Output the [x, y] coordinate of the center of the cell containing the given text.  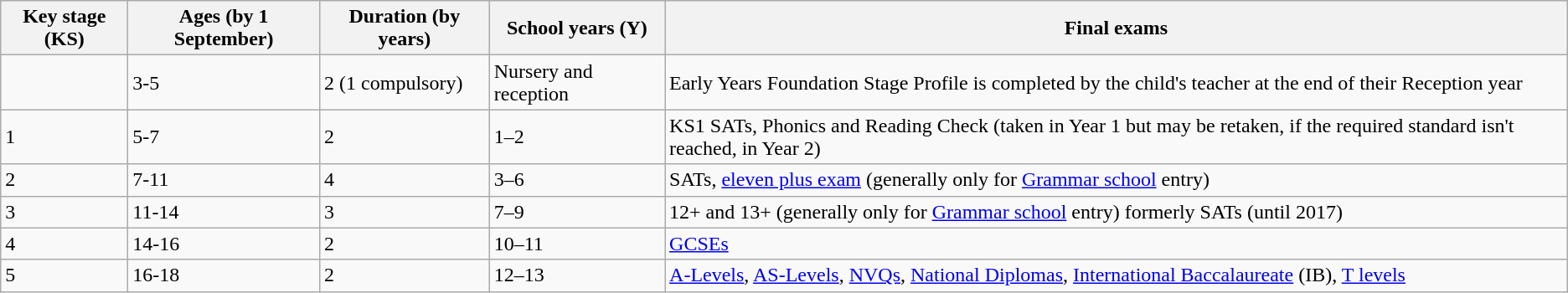
7–9 [576, 212]
1–2 [576, 137]
Ages (by 1 September) [224, 28]
GCSEs [1117, 244]
5 [64, 275]
12–13 [576, 275]
3–6 [576, 180]
Early Years Foundation Stage Profile is completed by the child's teacher at the end of their Reception year [1117, 82]
Key stage (KS) [64, 28]
7-11 [224, 180]
SATs, eleven plus exam (generally only for Grammar school entry) [1117, 180]
3-5 [224, 82]
Final exams [1117, 28]
KS1 SATs, Phonics and Reading Check (taken in Year 1 but may be retaken, if the required standard isn't reached, in Year 2) [1117, 137]
5-7 [224, 137]
14-16 [224, 244]
10–11 [576, 244]
A-Levels, AS-Levels, NVQs, National Diplomas, International Baccalaureate (IB), T levels [1117, 275]
12+ and 13+ (generally only for Grammar school entry) formerly SATs (until 2017) [1117, 212]
Nursery and reception [576, 82]
School years (Y) [576, 28]
1 [64, 137]
2 (1 compulsory) [405, 82]
16-18 [224, 275]
Duration (by years) [405, 28]
11-14 [224, 212]
